Extract the [X, Y] coordinate from the center of the cell holding the provided text.  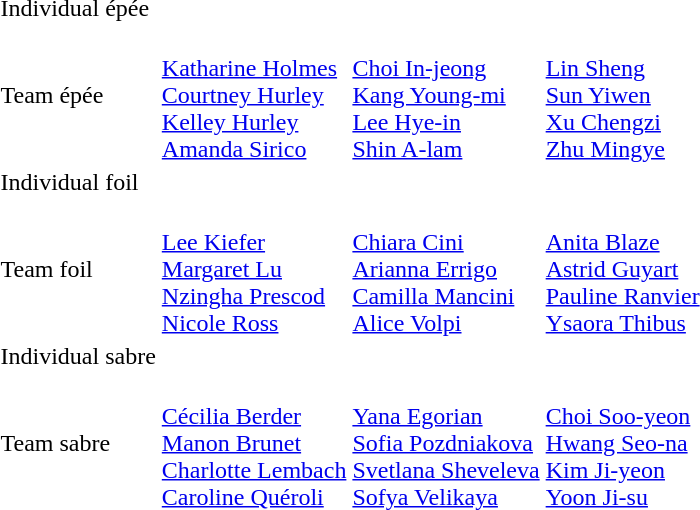
Choi In-jeongKang Young-miLee Hye-inShin A-lam [446, 95]
Katharine HolmesCourtney HurleyKelley HurleyAmanda Sirico [254, 95]
Lee KieferMargaret LuNzingha PrescodNicole Ross [254, 269]
Chiara CiniArianna ErrigoCamilla ManciniAlice Volpi [446, 269]
